Scan for the cell matching the given text and deliver its [X, Y] coordinate at center. 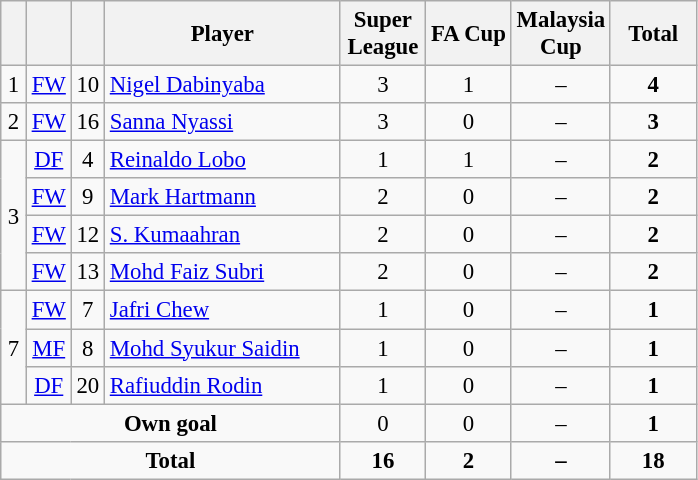
Jafri Chew [222, 310]
Mohd Syukur Saidin [222, 348]
Mark Hartmann [222, 197]
MF [48, 348]
Mohd Faiz Subri [222, 273]
Sanna Nyassi [222, 122]
13 [88, 273]
9 [88, 197]
S. Kumaahran [222, 235]
10 [88, 85]
8 [88, 348]
Rafiuddin Rodin [222, 385]
18 [653, 460]
Nigel Dabinyaba [222, 85]
Malaysia Cup [560, 34]
Reinaldo Lobo [222, 160]
FA Cup [469, 34]
Own goal [170, 423]
12 [88, 235]
Super League [383, 34]
20 [88, 385]
Player [222, 34]
